Pinpoint the cell where the given text exists, returning its [x, y] midpoint coordinate. 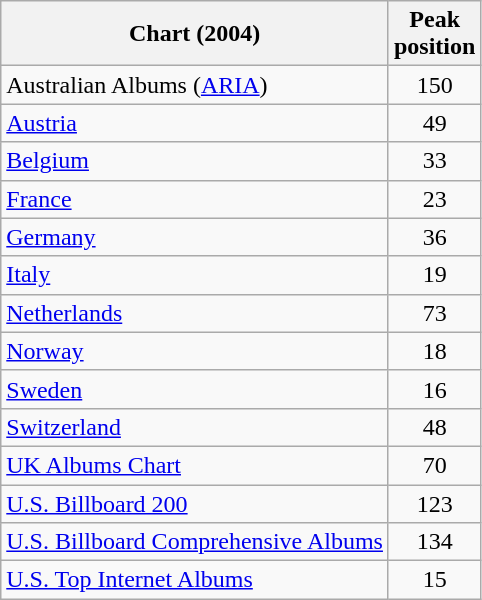
150 [434, 85]
15 [434, 580]
U.S. Top Internet Albums [195, 580]
36 [434, 237]
Switzerland [195, 427]
23 [434, 199]
Norway [195, 351]
48 [434, 427]
73 [434, 313]
Belgium [195, 161]
Netherlands [195, 313]
70 [434, 465]
16 [434, 389]
Germany [195, 237]
Australian Albums (ARIA) [195, 85]
123 [434, 503]
Chart (2004) [195, 34]
U.S. Billboard 200 [195, 503]
U.S. Billboard Comprehensive Albums [195, 542]
Austria [195, 123]
France [195, 199]
UK Albums Chart [195, 465]
19 [434, 275]
49 [434, 123]
Sweden [195, 389]
18 [434, 351]
33 [434, 161]
Italy [195, 275]
134 [434, 542]
Peakposition [434, 34]
